Provide the [x, y] coordinate of the cell's center where the given text is located.  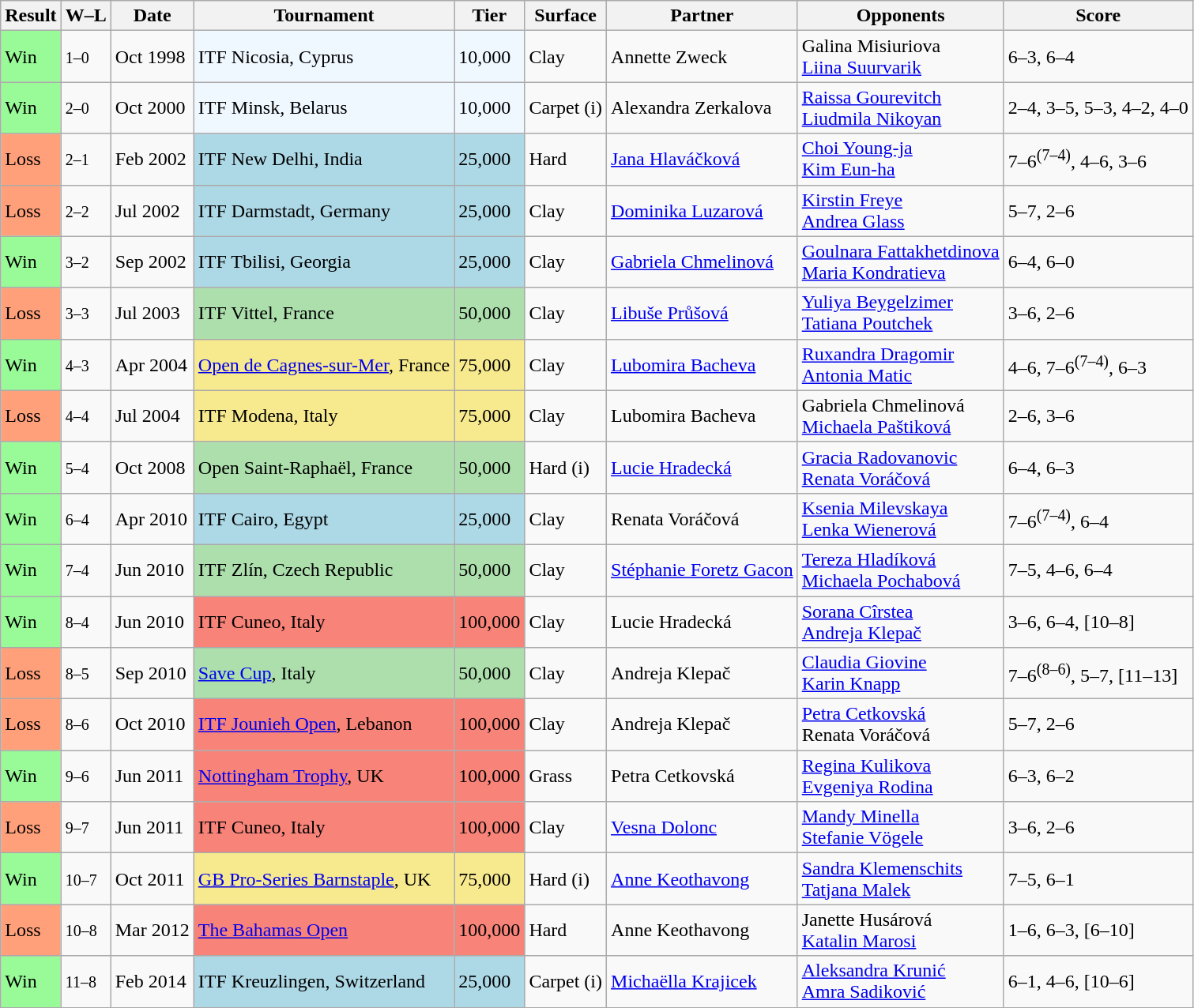
Petra Cetkovská [702, 776]
Apr 2004 [152, 365]
Goulnara Fattakhetdinova Maria Kondratieva [901, 262]
Renata Voráčová [702, 518]
Nottingham Trophy, UK [324, 776]
Sep 2002 [152, 262]
8–4 [85, 621]
Partner [702, 16]
2–4, 3–5, 5–3, 4–2, 4–0 [1098, 107]
Oct 2008 [152, 468]
W–L [85, 16]
ITF Minsk, Belarus [324, 107]
9–7 [85, 828]
ITF Tbilisi, Georgia [324, 262]
ITF New Delhi, India [324, 160]
3–6, 6–4, [10–8] [1098, 621]
3–3 [85, 313]
Yuliya Beygelzimer Tatiana Poutchek [901, 313]
5–4 [85, 468]
10–7 [85, 878]
Result [31, 16]
Feb 2002 [152, 160]
Gabriela Chmelinová Michaela Paštiková [901, 416]
Mandy Minella Stefanie Vögele [901, 828]
2–0 [85, 107]
Score [1098, 16]
Oct 2000 [152, 107]
ITF Nicosia, Cyprus [324, 57]
Dominika Luzarová [702, 210]
Galina Misiuriova Liina Suurvarik [901, 57]
7–6(8–6), 5–7, [11–13] [1098, 673]
4–4 [85, 416]
Mar 2012 [152, 931]
Raissa Gourevitch Liudmila Nikoyan [901, 107]
Date [152, 16]
Gabriela Chmelinová [702, 262]
Feb 2014 [152, 981]
Opponents [901, 16]
6–3, 6–2 [1098, 776]
10–8 [85, 931]
Surface [566, 16]
ITF Modena, Italy [324, 416]
Oct 2010 [152, 725]
Libuše Průšová [702, 313]
Oct 1998 [152, 57]
The Bahamas Open [324, 931]
8–6 [85, 725]
4–3 [85, 365]
Ruxandra Dragomir Antonia Matic [901, 365]
Alexandra Zerkalova [702, 107]
7–5, 4–6, 6–4 [1098, 570]
Sandra Klemenschits Tatjana Malek [901, 878]
ITF Kreuzlingen, Switzerland [324, 981]
Janette Husárová Katalin Marosi [901, 931]
Tereza Hladíková Michaela Pochabová [901, 570]
8–5 [85, 673]
7–6(7–4), 4–6, 3–6 [1098, 160]
6–4, 6–3 [1098, 468]
Annette Zweck [702, 57]
Open de Cagnes-sur-Mer, France [324, 365]
ITF Zlín, Czech Republic [324, 570]
ITF Vittel, France [324, 313]
Claudia Giovine Karin Knapp [901, 673]
7–5, 6–1 [1098, 878]
Jana Hlaváčková [702, 160]
Gracia Radovanovic Renata Voráčová [901, 468]
6–4 [85, 518]
4–6, 7–6(7–4), 6–3 [1098, 365]
Kirstin Freye Andrea Glass [901, 210]
Vesna Dolonc [702, 828]
2–6, 3–6 [1098, 416]
6–4, 6–0 [1098, 262]
Choi Young-ja Kim Eun-ha [901, 160]
1–6, 6–3, [6–10] [1098, 931]
Tournament [324, 16]
Sep 2010 [152, 673]
7–4 [85, 570]
Save Cup, Italy [324, 673]
Oct 2011 [152, 878]
9–6 [85, 776]
6–1, 4–6, [10–6] [1098, 981]
ITF Jounieh Open, Lebanon [324, 725]
ITF Darmstadt, Germany [324, 210]
Stéphanie Foretz Gacon [702, 570]
ITF Cairo, Egypt [324, 518]
3–2 [85, 262]
Jul 2002 [152, 210]
Aleksandra Krunić Amra Sadiković [901, 981]
Tier [490, 16]
Regina Kulikova Evgeniya Rodina [901, 776]
Ksenia Milevskaya Lenka Wienerová [901, 518]
Grass [566, 776]
Jul 2004 [152, 416]
GB Pro-Series Barnstaple, UK [324, 878]
Petra Cetkovská Renata Voráčová [901, 725]
7–6(7–4), 6–4 [1098, 518]
2–1 [85, 160]
Michaëlla Krajicek [702, 981]
11–8 [85, 981]
Sorana Cîrstea Andreja Klepač [901, 621]
2–2 [85, 210]
1–0 [85, 57]
Jul 2003 [152, 313]
Apr 2010 [152, 518]
Open Saint-Raphaël, France [324, 468]
6–3, 6–4 [1098, 57]
